Pinpoint the cell where the given text exists, returning its (x, y) midpoint coordinate. 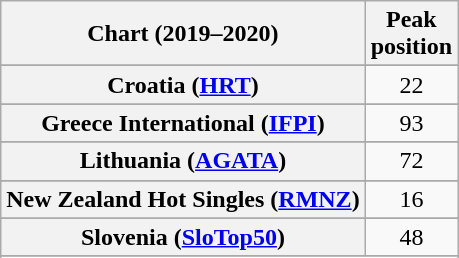
Slovenia (SloTop50) (183, 237)
48 (411, 237)
72 (411, 161)
16 (411, 199)
Chart (2019–2020) (183, 34)
Peakposition (411, 34)
Greece International (IFPI) (183, 123)
93 (411, 123)
Croatia (HRT) (183, 85)
22 (411, 85)
New Zealand Hot Singles (RMNZ) (183, 199)
Lithuania (AGATA) (183, 161)
